Scan for the cell matching the given text and deliver its [x, y] coordinate at center. 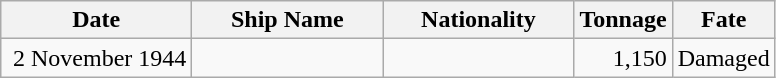
Ship Name [288, 20]
2 November 1944 [96, 58]
Nationality [478, 20]
Fate [724, 20]
Date [96, 20]
Tonnage [623, 20]
1,150 [623, 58]
Damaged [724, 58]
